Find where the given text appears and provide that cell's center as (x, y) coordinate. 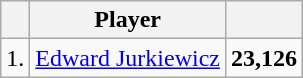
Player (128, 20)
Edward Jurkiewicz (128, 58)
1. (16, 58)
23,126 (264, 58)
